Capture the cell that displays the provided text and extract its (x, y) central coordinate. 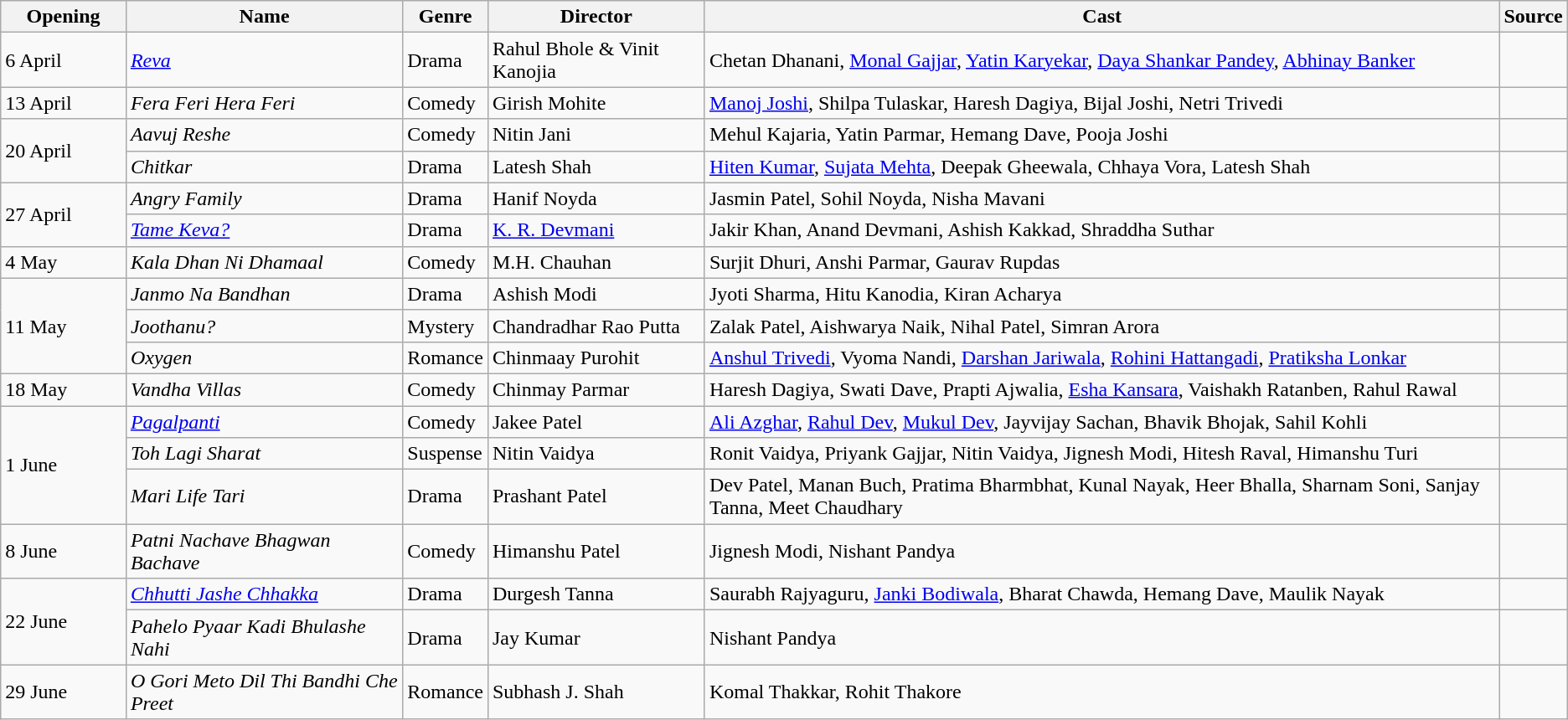
Cast (1102, 17)
Toh Lagi Sharat (264, 454)
Hiten Kumar, Sujata Mehta, Deepak Gheewala, Chhaya Vora, Latesh Shah (1102, 167)
Ashish Modi (596, 294)
Chitkar (264, 167)
Mehul Kajaria, Yatin Parmar, Hemang Dave, Pooja Joshi (1102, 135)
Mari Life Tari (264, 497)
Ronit Vaidya, Priyank Gajjar, Nitin Vaidya, Jignesh Modi, Hitesh Raval, Himanshu Turi (1102, 454)
Pagalpanti (264, 421)
Reva (264, 60)
Patni Nachave Bhagwan Bachave (264, 551)
Jignesh Modi, Nishant Pandya (1102, 551)
Chinmay Parmar (596, 389)
Janmo Na Bandhan (264, 294)
K. R. Devmani (596, 230)
Surjit Dhuri, Anshi Parmar, Gaurav Rupdas (1102, 262)
Latesh Shah (596, 167)
Fera Feri Hera Feri (264, 103)
Pahelo Pyaar Kadi Bhulashe Nahi (264, 638)
Chinmaay Purohit (596, 357)
Vandha Villas (264, 389)
8 June (64, 551)
Zalak Patel, Aishwarya Naik, Nihal Patel, Simran Arora (1102, 326)
M.H. Chauhan (596, 262)
Kala Dhan Ni Dhamaal (264, 262)
Nitin Jani (596, 135)
Anshul Trivedi, Vyoma Nandi, Darshan Jariwala, Rohini Hattangadi, Pratiksha Lonkar (1102, 357)
Aavuj Reshe (264, 135)
Prashant Patel (596, 497)
Haresh Dagiya, Swati Dave, Prapti Ajwalia, Esha Kansara, Vaishakh Ratanben, Rahul Rawal (1102, 389)
Komal Thakkar, Rohit Thakore (1102, 692)
29 June (64, 692)
Saurabh Rajyaguru, Janki Bodiwala, Bharat Chawda, Hemang Dave, Maulik Nayak (1102, 594)
Jasmin Patel, Sohil Noyda, Nisha Mavani (1102, 198)
Tame Keva? (264, 230)
18 May (64, 389)
Chetan Dhanani, Monal Gajjar, Yatin Karyekar, Daya Shankar Pandey, Abhinay Banker (1102, 60)
Subhash J. Shah (596, 692)
4 May (64, 262)
Director (596, 17)
22 June (64, 621)
1 June (64, 464)
Joothanu? (264, 326)
Himanshu Patel (596, 551)
Nitin Vaidya (596, 454)
6 April (64, 60)
Angry Family (264, 198)
Source (1533, 17)
Jyoti Sharma, Hitu Kanodia, Kiran Acharya (1102, 294)
Hanif Noyda (596, 198)
Nishant Pandya (1102, 638)
Oxygen (264, 357)
11 May (64, 326)
Rahul Bhole & Vinit Kanojia (596, 60)
Chhutti Jashe Chhakka (264, 594)
20 April (64, 151)
Chandradhar Rao Putta (596, 326)
Name (264, 17)
Jakir Khan, Anand Devmani, Ashish Kakkad, Shraddha Suthar (1102, 230)
Durgesh Tanna (596, 594)
Jakee Patel (596, 421)
13 April (64, 103)
Girish Mohite (596, 103)
Ali Azghar, Rahul Dev, Mukul Dev, Jayvijay Sachan, Bhavik Bhojak, Sahil Kohli (1102, 421)
Jay Kumar (596, 638)
Suspense (446, 454)
Genre (446, 17)
Opening (64, 17)
Dev Patel, Manan Buch, Pratima Bharmbhat, Kunal Nayak, Heer Bhalla, Sharnam Soni, Sanjay Tanna, Meet Chaudhary (1102, 497)
Manoj Joshi, Shilpa Tulaskar, Haresh Dagiya, Bijal Joshi, Netri Trivedi (1102, 103)
27 April (64, 214)
Mystery (446, 326)
O Gori Meto Dil Thi Bandhi Che Preet (264, 692)
